Identify which cell holds the provided text, then report its [X, Y] central coordinate. 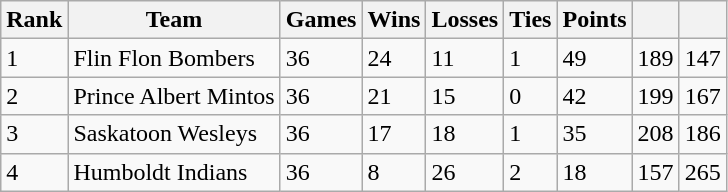
265 [702, 172]
208 [656, 134]
49 [594, 58]
4 [34, 172]
Saskatoon Wesleys [174, 134]
147 [702, 58]
Prince Albert Mintos [174, 96]
17 [394, 134]
Games [321, 20]
199 [656, 96]
186 [702, 134]
8 [394, 172]
15 [465, 96]
0 [530, 96]
167 [702, 96]
Flin Flon Bombers [174, 58]
Ties [530, 20]
189 [656, 58]
Losses [465, 20]
Rank [34, 20]
21 [394, 96]
24 [394, 58]
11 [465, 58]
35 [594, 134]
42 [594, 96]
3 [34, 134]
Wins [394, 20]
Points [594, 20]
Team [174, 20]
26 [465, 172]
Humboldt Indians [174, 172]
157 [656, 172]
